Search for the cell housing the specified text and yield its [X, Y] center coordinate. 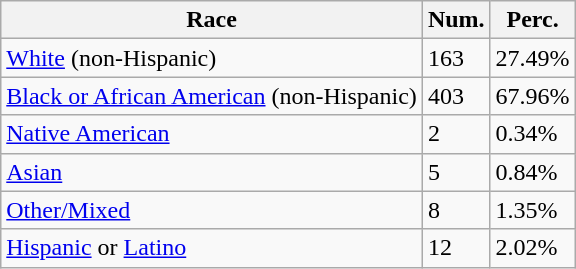
Other/Mixed [212, 210]
Asian [212, 172]
Perc. [532, 20]
1.35% [532, 210]
8 [456, 210]
Race [212, 20]
0.84% [532, 172]
2.02% [532, 248]
5 [456, 172]
2 [456, 134]
Num. [456, 20]
403 [456, 96]
0.34% [532, 134]
Black or African American (non-Hispanic) [212, 96]
12 [456, 248]
Native American [212, 134]
67.96% [532, 96]
Hispanic or Latino [212, 248]
163 [456, 58]
White (non-Hispanic) [212, 58]
27.49% [532, 58]
